For the text-containing cell, return its midpoint in (x, y) coordinate format. 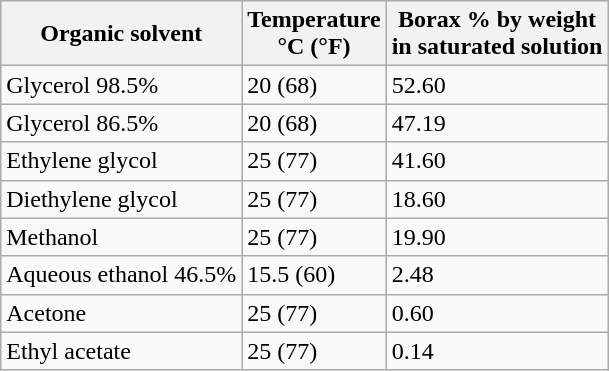
Glycerol 98.5% (122, 85)
Ethylene glycol (122, 161)
0.60 (497, 313)
52.60 (497, 85)
41.60 (497, 161)
Diethylene glycol (122, 199)
2.48 (497, 275)
19.90 (497, 237)
0.14 (497, 351)
Borax % by weightin saturated solution (497, 34)
Ethyl acetate (122, 351)
Organic solvent (122, 34)
Aqueous ethanol 46.5% (122, 275)
Glycerol 86.5% (122, 123)
18.60 (497, 199)
Acetone (122, 313)
Temperature°C (°F) (314, 34)
47.19 (497, 123)
15.5 (60) (314, 275)
Methanol (122, 237)
